Determine the [x, y] coordinate at the center of the cell enclosing the given text.  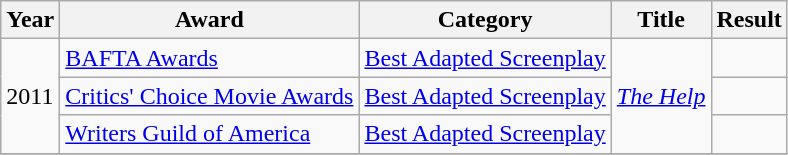
Result [749, 20]
Category [485, 20]
Title [661, 20]
Writers Guild of America [210, 134]
Award [210, 20]
The Help [661, 96]
Critics' Choice Movie Awards [210, 96]
Year [30, 20]
2011 [30, 96]
BAFTA Awards [210, 58]
